Output the [x, y] coordinate of the center of the cell containing the given text.  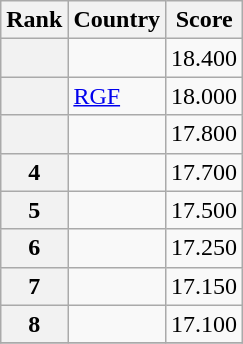
5 [34, 210]
18.000 [204, 96]
8 [34, 324]
17.100 [204, 324]
Score [204, 20]
RGF [117, 96]
17.150 [204, 286]
6 [34, 248]
Rank [34, 20]
Country [117, 20]
17.250 [204, 248]
17.500 [204, 210]
7 [34, 286]
17.800 [204, 134]
4 [34, 172]
17.700 [204, 172]
18.400 [204, 58]
